Extract the (x, y) coordinate from the center of the cell holding the provided text.  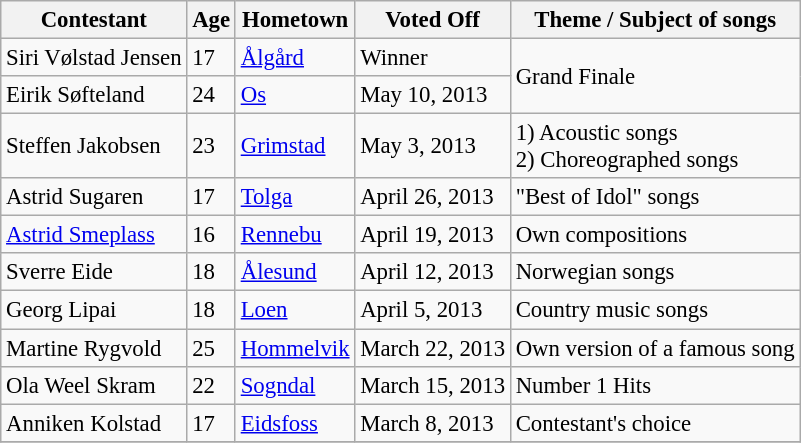
Os (294, 95)
Contestant's choice (655, 423)
1) Acoustic songs 2) Choreographed songs (655, 146)
Grimstad (294, 146)
Eidsfoss (294, 423)
May 3, 2013 (432, 146)
Eirik Søfteland (94, 95)
23 (212, 146)
Hometown (294, 20)
Own compositions (655, 235)
Astrid Sugaren (94, 197)
Rennebu (294, 235)
March 22, 2013 (432, 348)
Country music songs (655, 310)
Contestant (94, 20)
Loen (294, 310)
March 8, 2013 (432, 423)
May 10, 2013 (432, 95)
Ålgård (294, 58)
April 12, 2013 (432, 273)
Georg Lipai (94, 310)
April 26, 2013 (432, 197)
Anniken Kolstad (94, 423)
April 5, 2013 (432, 310)
Sverre Eide (94, 273)
Own version of a famous song (655, 348)
22 (212, 385)
April 19, 2013 (432, 235)
24 (212, 95)
Steffen Jakobsen (94, 146)
Martine Rygvold (94, 348)
March 15, 2013 (432, 385)
Age (212, 20)
Hommelvik (294, 348)
Winner (432, 58)
"Best of Idol" songs (655, 197)
Ola Weel Skram (94, 385)
25 (212, 348)
Theme / Subject of songs (655, 20)
Norwegian songs (655, 273)
Ålesund (294, 273)
Astrid Smeplass (94, 235)
Voted Off (432, 20)
Grand Finale (655, 76)
Number 1 Hits (655, 385)
Tolga (294, 197)
16 (212, 235)
Siri Vølstad Jensen (94, 58)
Sogndal (294, 385)
